Pinpoint the cell where the given text exists, returning its [x, y] midpoint coordinate. 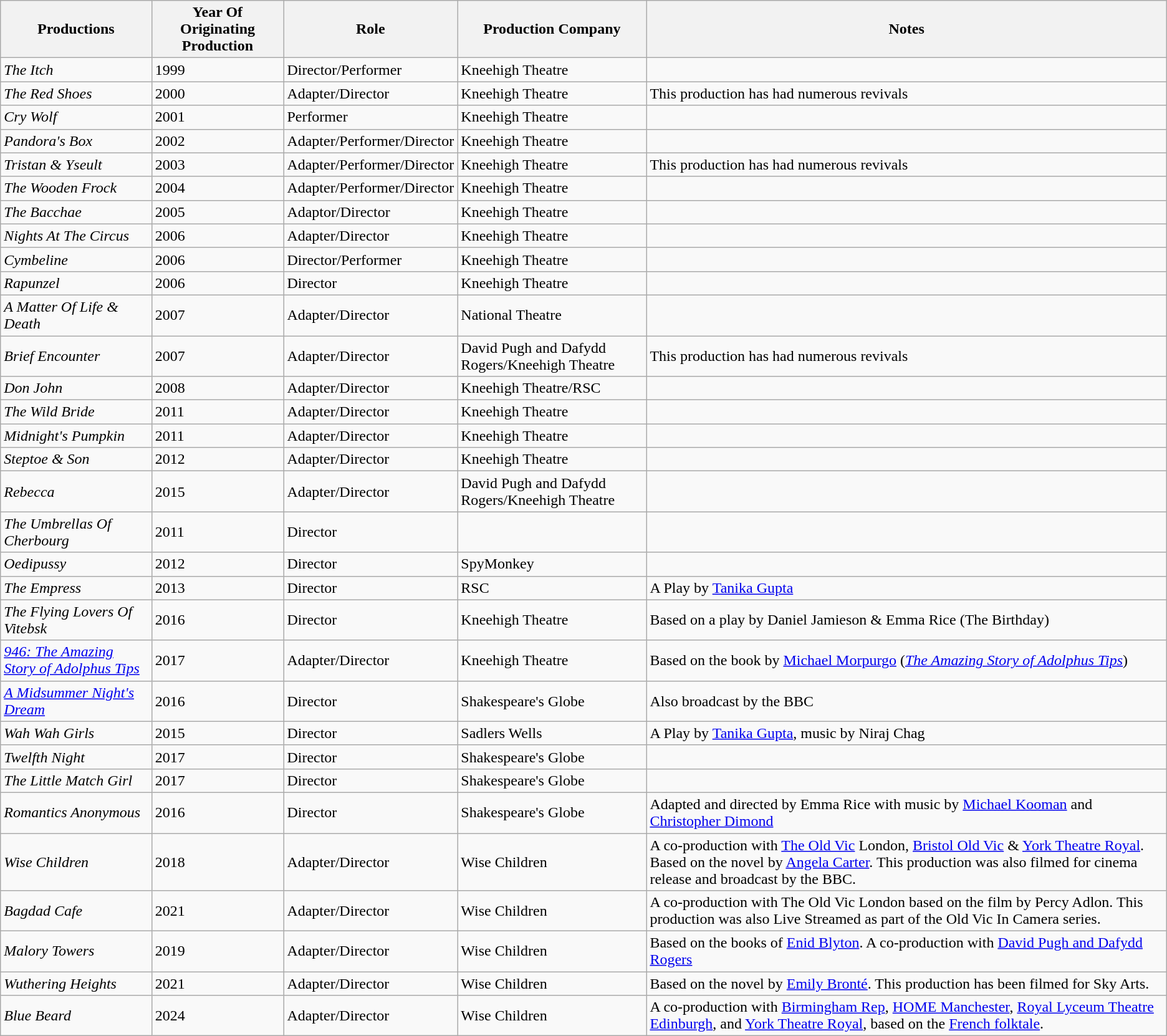
Rebecca [76, 491]
2013 [218, 588]
2002 [218, 141]
2003 [218, 165]
Kneehigh Theatre/RSC [552, 388]
2000 [218, 94]
A Matter Of Life & Death [76, 315]
2004 [218, 188]
Malory Towers [76, 951]
Sadlers Wells [552, 733]
Pandora's Box [76, 141]
Based on the books of Enid Blyton. A co-production with David Pugh and Dafydd Rogers [906, 951]
SpyMonkey [552, 564]
The Red Shoes [76, 94]
2005 [218, 212]
Wuthering Heights [76, 984]
1999 [218, 70]
Based on a play by Daniel Jamieson & Emma Rice (The Birthday) [906, 620]
RSC [552, 588]
Cry Wolf [76, 117]
Cymbeline [76, 259]
Tristan & Yseult [76, 165]
Notes [906, 29]
The Flying Lovers Of Vitebsk [76, 620]
Blue Beard [76, 1016]
A co-production with Birmingham Rep, HOME Manchester, Royal Lyceum Theatre Edinburgh, and York Theatre Royal, based on the French folktale. [906, 1016]
Productions [76, 29]
2018 [218, 861]
Rapunzel [76, 283]
The Empress [76, 588]
2001 [218, 117]
Twelfth Night [76, 757]
Oedipussy [76, 564]
2008 [218, 388]
Adaptor/Director [370, 212]
Midnight's Pumpkin [76, 436]
The Wooden Frock [76, 188]
A Play by Tanika Gupta, music by Niraj Chag [906, 733]
Based on the novel by Emily Bronté. This production has been filmed for Sky Arts. [906, 984]
Based on the book by Michael Morpurgo (The Amazing Story of Adolphus Tips) [906, 661]
Year Of Originating Production [218, 29]
2019 [218, 951]
A Midsummer Night's Dream [76, 701]
Wah Wah Girls [76, 733]
2024 [218, 1016]
National Theatre [552, 315]
Production Company [552, 29]
Nights At The Circus [76, 236]
The Bacchae [76, 212]
The Itch [76, 70]
Adapted and directed by Emma Rice with music by Michael Kooman and Christopher Dimond [906, 813]
Performer [370, 117]
The Wild Bride [76, 412]
Romantics Anonymous [76, 813]
The Little Match Girl [76, 780]
Role [370, 29]
Don John [76, 388]
Steptoe & Son [76, 459]
The Umbrellas Of Cherbourg [76, 532]
Also broadcast by the BBC [906, 701]
946: The Amazing Story of Adolphus Tips [76, 661]
A Play by Tanika Gupta [906, 588]
Bagdad Cafe [76, 911]
Brief Encounter [76, 355]
